For the text-containing cell, return its midpoint in [x, y] coordinate format. 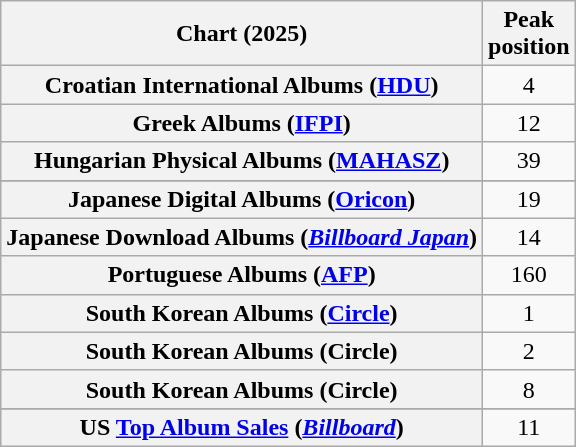
Japanese Download Albums (Billboard Japan) [242, 237]
Greek Albums (IFPI) [242, 123]
Peakposition [529, 34]
160 [529, 275]
1 [529, 313]
4 [529, 85]
8 [529, 389]
2 [529, 351]
Portuguese Albums (AFP) [242, 275]
39 [529, 161]
Chart (2025) [242, 34]
Hungarian Physical Albums (MAHASZ) [242, 161]
Croatian International Albums (HDU) [242, 85]
12 [529, 123]
Japanese Digital Albums (Oricon) [242, 199]
19 [529, 199]
14 [529, 237]
US Top Album Sales (Billboard) [242, 427]
11 [529, 427]
